Return the [X, Y] coordinate for the center point of the cell that contains the specified text.  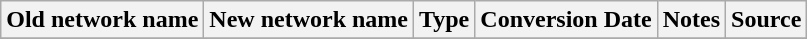
Notes [691, 20]
Type [444, 20]
New network name [309, 20]
Conversion Date [566, 20]
Source [766, 20]
Old network name [102, 20]
